Provide the (x, y) coordinate of the cell's center where the given text is located.  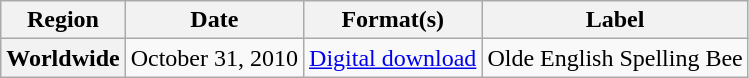
Label (615, 20)
October 31, 2010 (214, 58)
Worldwide (63, 58)
Olde English Spelling Bee (615, 58)
Format(s) (393, 20)
Digital download (393, 58)
Region (63, 20)
Date (214, 20)
